From the cell containing the given text, extract its center point as (x, y) coordinate. 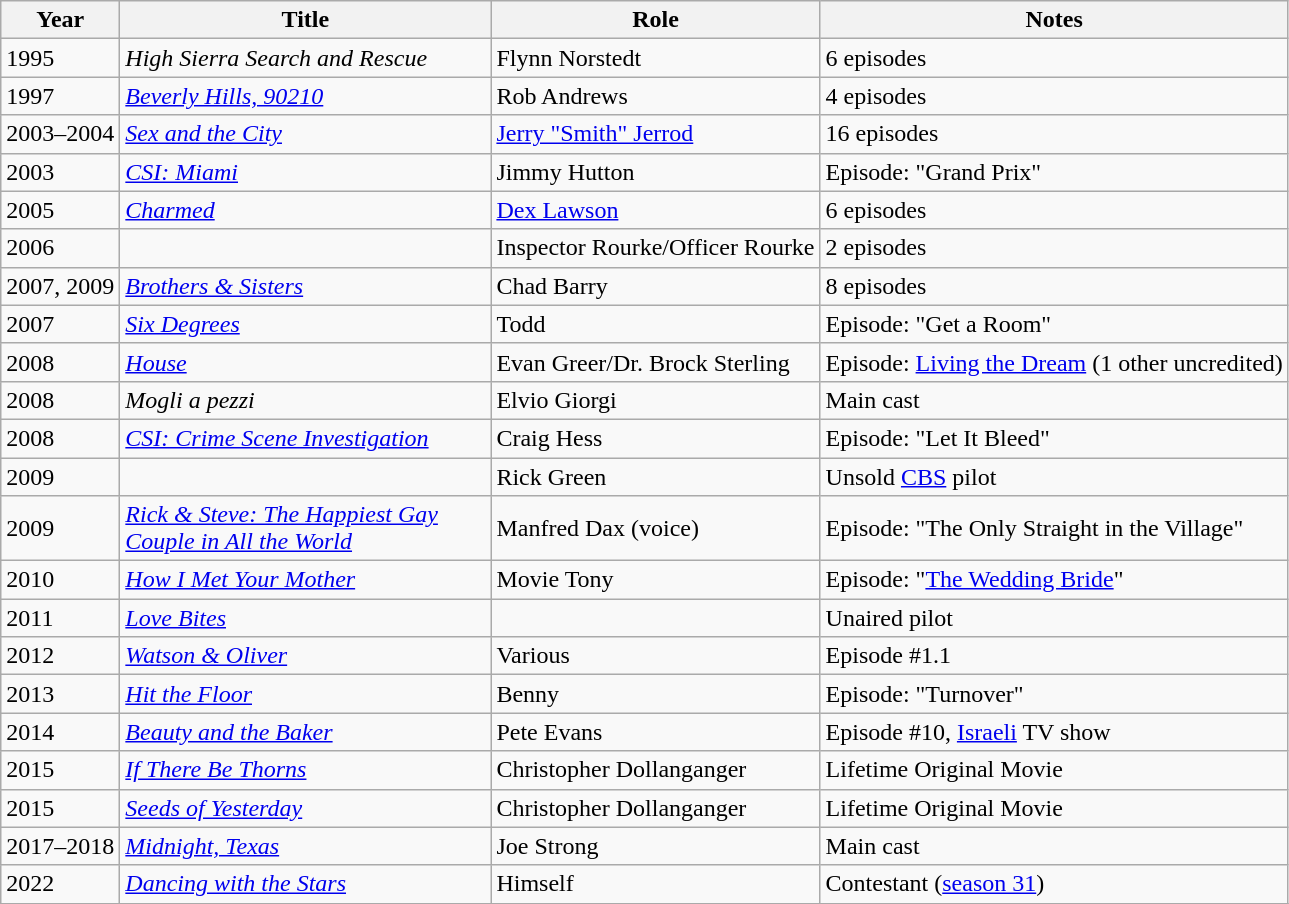
Episode: Living the Dream (1 other uncredited) (1054, 362)
Title (306, 20)
Flynn Norstedt (656, 58)
Rob Andrews (656, 96)
Year (60, 20)
Beauty and the Baker (306, 732)
2010 (60, 580)
Episode: "Turnover" (1054, 694)
1997 (60, 96)
2003 (60, 172)
2011 (60, 618)
Episode: "Grand Prix" (1054, 172)
2017–2018 (60, 846)
4 episodes (1054, 96)
Six Degrees (306, 324)
Sex and the City (306, 134)
Inspector Rourke/Officer Rourke (656, 248)
Rick & Steve: The Happiest Gay Couple in All the World (306, 528)
Elvio Giorgi (656, 400)
Himself (656, 884)
Dex Lawson (656, 210)
Dancing with the Stars (306, 884)
2014 (60, 732)
Episode: "The Only Straight in the Village" (1054, 528)
Episode: "Let It Bleed" (1054, 438)
Role (656, 20)
How I Met Your Mother (306, 580)
Chad Barry (656, 286)
Movie Tony (656, 580)
Beverly Hills, 90210 (306, 96)
Todd (656, 324)
Midnight, Texas (306, 846)
Notes (1054, 20)
Hit the Floor (306, 694)
CSI: Miami (306, 172)
Unsold CBS pilot (1054, 477)
2005 (60, 210)
Seeds of Yesterday (306, 808)
Jimmy Hutton (656, 172)
Episode: "The Wedding Bride" (1054, 580)
Episode: "Get a Room" (1054, 324)
2003–2004 (60, 134)
8 episodes (1054, 286)
Pete Evans (656, 732)
2007 (60, 324)
Contestant (season 31) (1054, 884)
2012 (60, 656)
Various (656, 656)
Jerry "Smith" Jerrod (656, 134)
Craig Hess (656, 438)
Manfred Dax (voice) (656, 528)
Love Bites (306, 618)
Mogli a pezzi (306, 400)
House (306, 362)
Episode #10, Israeli TV show (1054, 732)
2013 (60, 694)
Episode #1.1 (1054, 656)
Unaired pilot (1054, 618)
Brothers & Sisters (306, 286)
2007, 2009 (60, 286)
2 episodes (1054, 248)
1995 (60, 58)
Watson & Oliver (306, 656)
Benny (656, 694)
Joe Strong (656, 846)
Evan Greer/Dr. Brock Sterling (656, 362)
2006 (60, 248)
Charmed (306, 210)
Rick Green (656, 477)
16 episodes (1054, 134)
High Sierra Search and Rescue (306, 58)
2022 (60, 884)
If There Be Thorns (306, 770)
CSI: Crime Scene Investigation (306, 438)
